Extract the [x, y] coordinate from the center of the cell holding the provided text.  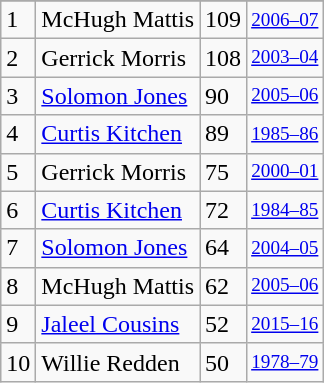
72 [224, 210]
1 [18, 20]
6 [18, 210]
1985–86 [285, 134]
2015–16 [285, 324]
52 [224, 324]
64 [224, 248]
2000–01 [285, 172]
2006–07 [285, 20]
2003–04 [285, 58]
109 [224, 20]
90 [224, 96]
Willie Redden [118, 362]
89 [224, 134]
2 [18, 58]
5 [18, 172]
62 [224, 286]
7 [18, 248]
10 [18, 362]
2004–05 [285, 248]
50 [224, 362]
1984–85 [285, 210]
75 [224, 172]
1978–79 [285, 362]
4 [18, 134]
9 [18, 324]
108 [224, 58]
3 [18, 96]
8 [18, 286]
Jaleel Cousins [118, 324]
